Return (x, y) of the center of cell containing provided text 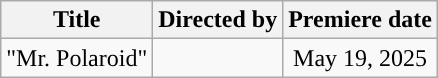
Directed by (218, 20)
May 19, 2025 (360, 58)
Title (77, 20)
Premiere date (360, 20)
"Mr. Polaroid" (77, 58)
